Capture the cell that displays the provided text and extract its (x, y) central coordinate. 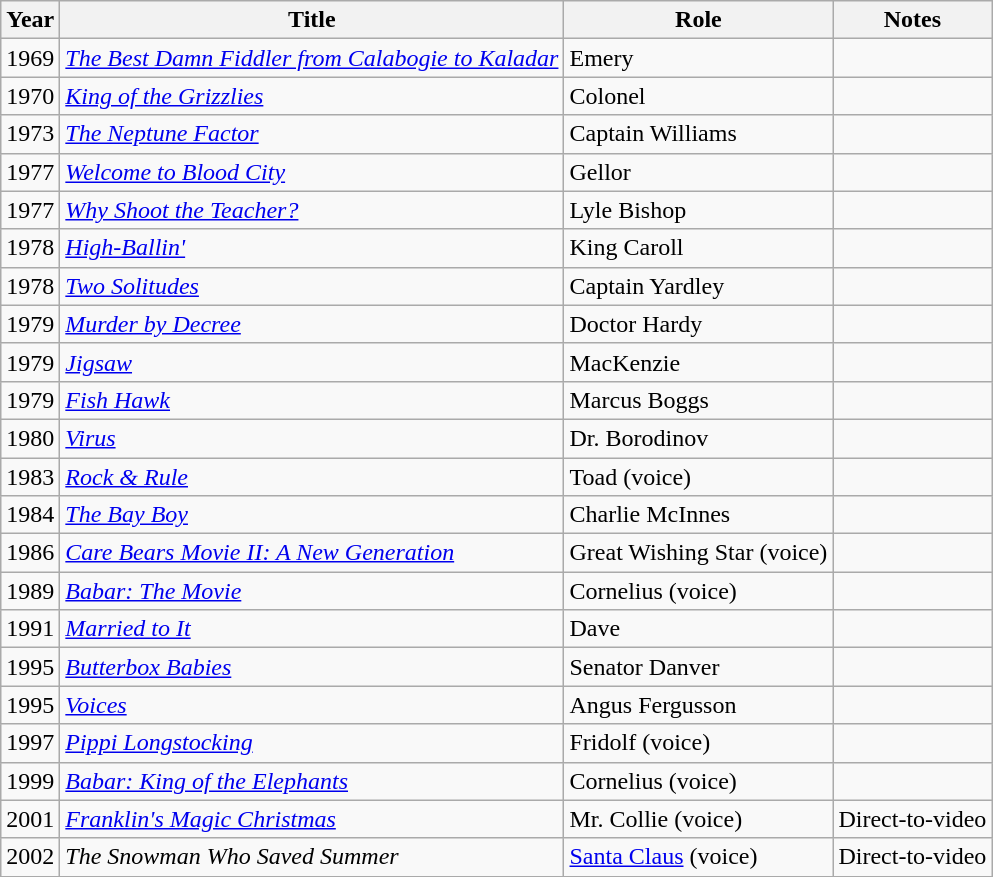
1969 (30, 58)
Santa Claus (voice) (698, 857)
Fridolf (voice) (698, 743)
2001 (30, 819)
Dave (698, 629)
Senator Danver (698, 667)
Babar: King of the Elephants (312, 781)
1980 (30, 438)
Mr. Collie (voice) (698, 819)
Marcus Boggs (698, 400)
Babar: The Movie (312, 591)
Franklin's Magic Christmas (312, 819)
Rock & Rule (312, 477)
Fish Hawk (312, 400)
Virus (312, 438)
Great Wishing Star (voice) (698, 553)
Emery (698, 58)
Year (30, 20)
MacKenzie (698, 362)
Colonel (698, 96)
1983 (30, 477)
King Caroll (698, 248)
The Snowman Who Saved Summer (312, 857)
Murder by Decree (312, 324)
Captain Yardley (698, 286)
1991 (30, 629)
King of the Grizzlies (312, 96)
Gellor (698, 172)
Care Bears Movie II: A New Generation (312, 553)
Charlie McInnes (698, 515)
Notes (912, 20)
Voices (312, 705)
1986 (30, 553)
1970 (30, 96)
The Neptune Factor (312, 134)
Why Shoot the Teacher? (312, 210)
Married to It (312, 629)
Title (312, 20)
Dr. Borodinov (698, 438)
Welcome to Blood City (312, 172)
Captain Williams (698, 134)
1973 (30, 134)
2002 (30, 857)
Pippi Longstocking (312, 743)
1984 (30, 515)
1999 (30, 781)
1989 (30, 591)
The Bay Boy (312, 515)
Two Solitudes (312, 286)
Toad (voice) (698, 477)
1997 (30, 743)
Angus Fergusson (698, 705)
The Best Damn Fiddler from Calabogie to Kaladar (312, 58)
Jigsaw (312, 362)
Role (698, 20)
High-Ballin' (312, 248)
Doctor Hardy (698, 324)
Lyle Bishop (698, 210)
Butterbox Babies (312, 667)
